Determine the (x, y) coordinate at the center of the cell enclosing the given text.  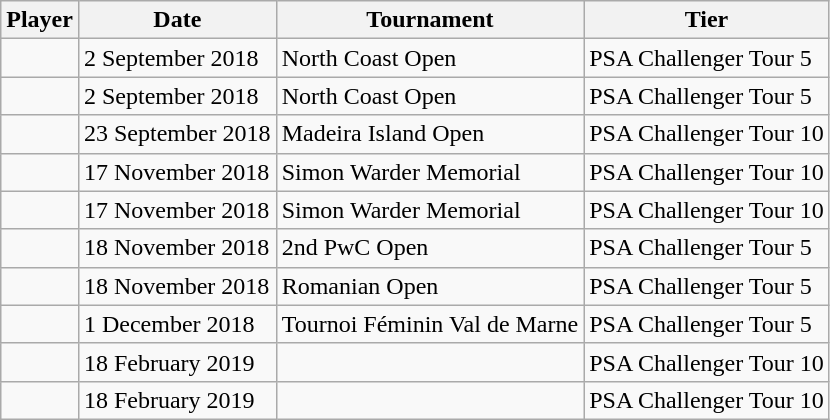
2nd PwC Open (430, 248)
23 September 2018 (177, 134)
Tournament (430, 20)
Player (40, 20)
1 December 2018 (177, 324)
Date (177, 20)
Tournoi Féminin Val de Marne (430, 324)
Madeira Island Open (430, 134)
Tier (707, 20)
Romanian Open (430, 286)
